From the cell containing the given text, extract its center point as [X, Y] coordinate. 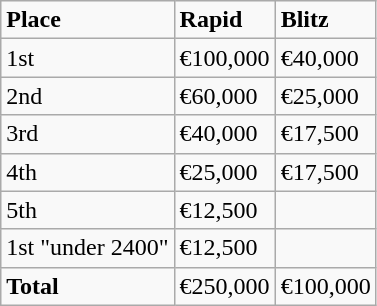
1st [88, 58]
Place [88, 20]
2nd [88, 96]
Rapid [224, 20]
Blitz [326, 20]
€250,000 [224, 286]
5th [88, 210]
€60,000 [224, 96]
Total [88, 286]
4th [88, 172]
3rd [88, 134]
1st "under 2400" [88, 248]
